Output the (X, Y) coordinate of the center of the cell containing the given text.  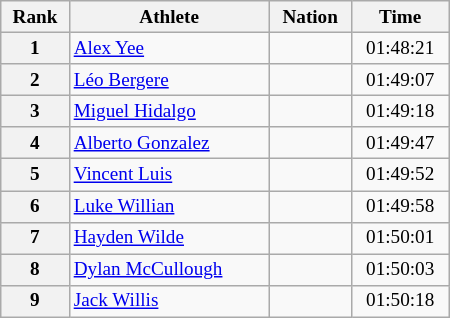
3 (35, 111)
Hayden Wilde (169, 238)
01:49:47 (400, 143)
Alberto Gonzalez (169, 143)
Rank (35, 17)
5 (35, 175)
01:49:58 (400, 206)
Athlete (169, 17)
Dylan McCullough (169, 270)
6 (35, 206)
01:49:52 (400, 175)
01:50:18 (400, 301)
01:48:21 (400, 48)
Vincent Luis (169, 175)
Alex Yee (169, 48)
Jack Willis (169, 301)
01:50:01 (400, 238)
01:49:07 (400, 80)
4 (35, 143)
9 (35, 301)
Nation (310, 17)
1 (35, 48)
8 (35, 270)
Miguel Hidalgo (169, 111)
Time (400, 17)
2 (35, 80)
01:50:03 (400, 270)
Léo Bergere (169, 80)
7 (35, 238)
Luke Willian (169, 206)
01:49:18 (400, 111)
